Output the (x, y) coordinate of the center of the cell containing the given text.  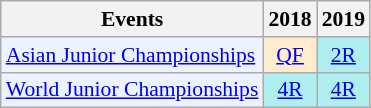
Events (132, 19)
World Junior Championships (132, 90)
2018 (290, 19)
2R (344, 55)
QF (290, 55)
2019 (344, 19)
Asian Junior Championships (132, 55)
